Identify which cell holds the provided text, then report its (X, Y) central coordinate. 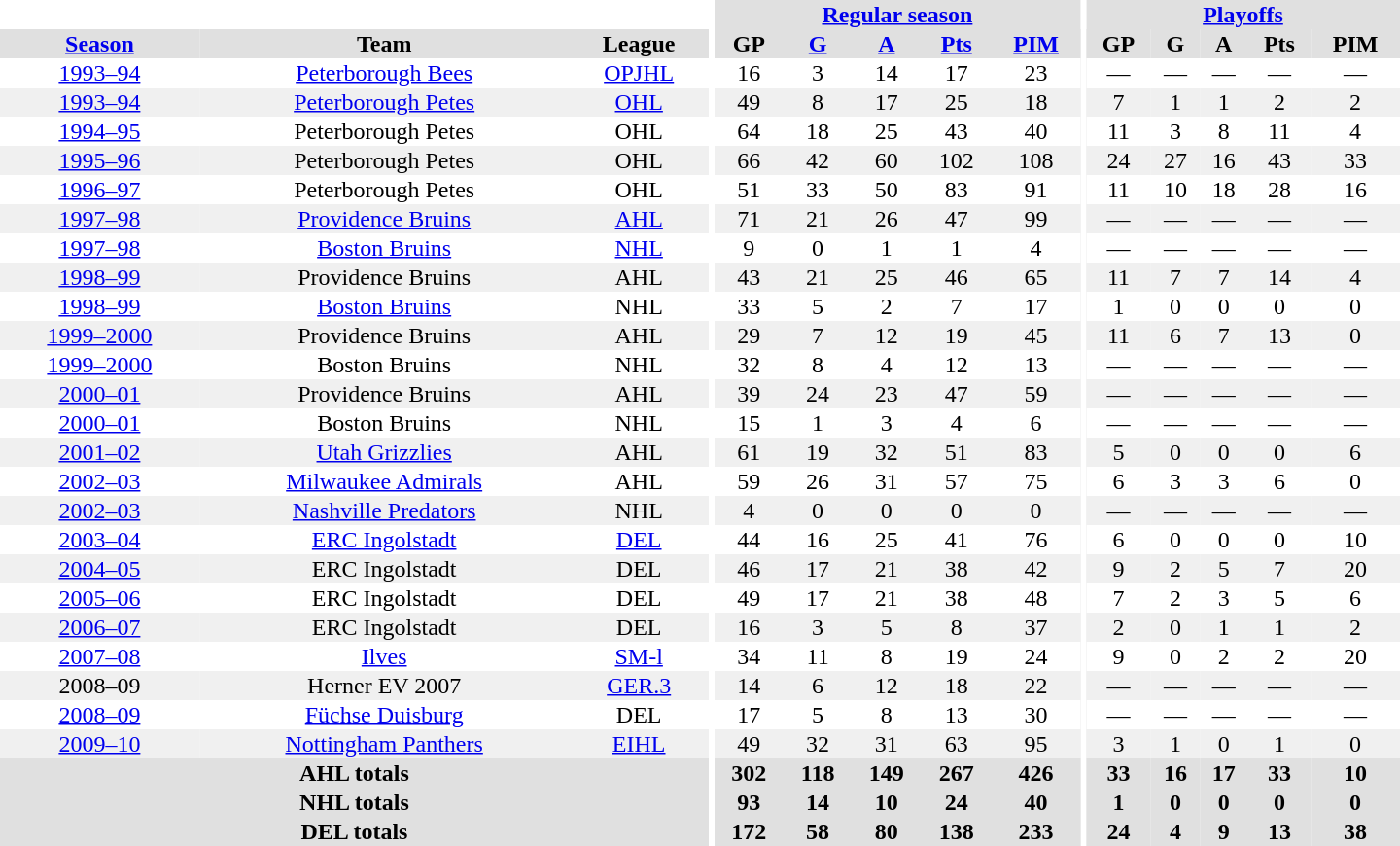
AHL totals (354, 773)
37 (1036, 627)
48 (1036, 598)
138 (957, 831)
149 (887, 773)
28 (1279, 190)
1994–95 (99, 131)
64 (749, 131)
2009–10 (99, 744)
65 (1036, 277)
Nashville Predators (385, 511)
29 (749, 335)
Füchse Duisburg (385, 715)
60 (887, 160)
267 (957, 773)
27 (1175, 160)
34 (749, 656)
95 (1036, 744)
Playoffs (1242, 15)
57 (957, 481)
233 (1036, 831)
93 (749, 802)
GER.3 (640, 686)
39 (749, 394)
Season (99, 44)
66 (749, 160)
30 (1036, 715)
15 (749, 423)
Nottingham Panthers (385, 744)
League (640, 44)
63 (957, 744)
118 (818, 773)
108 (1036, 160)
OPJHL (640, 73)
NHL totals (354, 802)
50 (887, 190)
Regular season (896, 15)
58 (818, 831)
Peterborough Bees (385, 73)
Team (385, 44)
91 (1036, 190)
2006–07 (99, 627)
Herner EV 2007 (385, 686)
426 (1036, 773)
41 (957, 540)
99 (1036, 219)
EIHL (640, 744)
2003–04 (99, 540)
Ilves (385, 656)
172 (749, 831)
SM-l (640, 656)
1995–96 (99, 160)
80 (887, 831)
2005–06 (99, 598)
22 (1036, 686)
76 (1036, 540)
75 (1036, 481)
71 (749, 219)
102 (957, 160)
45 (1036, 335)
2004–05 (99, 569)
2007–08 (99, 656)
44 (749, 540)
61 (749, 452)
Milwaukee Admirals (385, 481)
DEL totals (354, 831)
2001–02 (99, 452)
302 (749, 773)
1996–97 (99, 190)
Utah Grizzlies (385, 452)
